Pinpoint the cell where the given text exists, returning its [X, Y] midpoint coordinate. 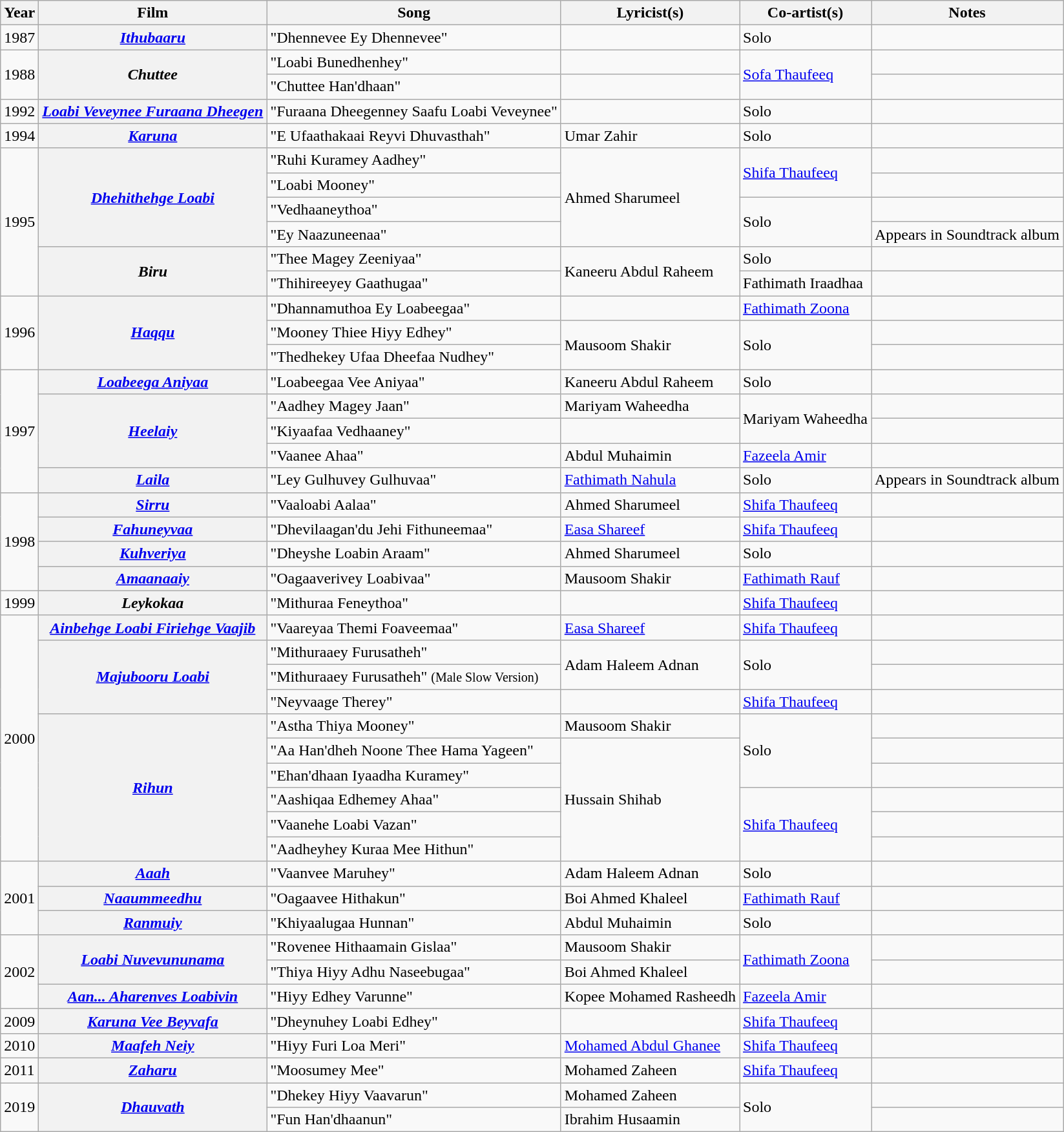
"Loabi Mooney" [413, 185]
Year [19, 13]
Notes [966, 13]
Haqqu [152, 333]
1997 [19, 431]
"Rovenee Hithaamain Gislaa" [413, 947]
Aan... Aharenves Loabivin [152, 996]
1998 [19, 541]
Lyricist(s) [650, 13]
"Aadheyhey Kuraa Mee Hithun" [413, 849]
"Dhevilaagan'du Jehi Fithuneemaa" [413, 529]
Zaharu [152, 1070]
"Furaana Dheegenney Saafu Loabi Veveynee" [413, 111]
"Ruhi Kuramey Aadhey" [413, 160]
"Vaanvee Maruhey" [413, 874]
2001 [19, 898]
Fathimath Iraadhaa [806, 283]
"Aadhey Magey Jaan" [413, 406]
Karuna [152, 136]
Laila [152, 480]
1987 [19, 37]
2000 [19, 738]
Dhehithehge Loabi [152, 197]
1994 [19, 136]
"Mooney Thiee Hiyy Edhey" [413, 333]
"Khiyaalugaa Hunnan" [413, 923]
Karuna Vee Beyvafa [152, 1021]
"Dhannamuthoa Ey Loabeegaa" [413, 308]
Rihun [152, 788]
"Moosumey Mee" [413, 1070]
"Vaareyaa Themi Foaveemaa" [413, 627]
Ithubaaru [152, 37]
"Thee Magey Zeeniyaa" [413, 258]
"Dheyshe Loabin Araam" [413, 554]
"Hiyy Edhey Varunne" [413, 996]
Loabi Nuvevununama [152, 959]
Ainbehge Loabi Firiehge Vaajib [152, 627]
"Ey Naazuneenaa" [413, 234]
Song [413, 13]
"Vaaloabi Aalaa" [413, 505]
Maafeh Neiy [152, 1045]
"Vaanehe Loabi Vazan" [413, 824]
Sofa Thaufeeq [806, 74]
2002 [19, 972]
2011 [19, 1070]
Sirru [152, 505]
Majubooru Loabi [152, 676]
Hussain Shihab [650, 800]
Biru [152, 271]
Dhauvath [152, 1107]
"Astha Thiya Mooney" [413, 726]
"Oagaaverivey Loabivaa" [413, 578]
"Chuttee Han'dhaan" [413, 87]
Amaanaaiy [152, 578]
Co-artist(s) [806, 13]
"Dhekey Hiyy Vaavarun" [413, 1095]
Loabi Veveynee Furaana Dheegen [152, 111]
Kuhveriya [152, 554]
"Vaanee Ahaa" [413, 456]
"Loabi Bunedhenhey" [413, 62]
1995 [19, 222]
"Dhennevee Ey Dhennevee" [413, 37]
2019 [19, 1107]
Leykokaa [152, 603]
2009 [19, 1021]
"Ehan'dhaan Iyaadha Kuramey" [413, 775]
"Neyvaage Therey" [413, 701]
1988 [19, 74]
"Loabeegaa Vee Aniyaa" [413, 382]
"Kiyaafaa Vedhaaney" [413, 431]
"Oagaavee Hithakun" [413, 898]
"Vedhaaneythoa" [413, 209]
Heelaiy [152, 431]
"E Ufaathakaai Reyvi Dhuvasthah" [413, 136]
"Aa Han'dheh Noone Thee Hama Yageen" [413, 751]
Kopee Mohamed Rasheedh [650, 996]
1999 [19, 603]
"Thiya Hiyy Adhu Naseebugaa" [413, 972]
Fahuneyvaa [152, 529]
1992 [19, 111]
"Mithuraa Feneythoa" [413, 603]
"Thedhekey Ufaa Dheefaa Nudhey" [413, 357]
"Fun Han'dhaanun" [413, 1120]
Ranmuiy [152, 923]
"Mithuraaey Furusatheh" (Male Slow Version) [413, 676]
Film [152, 13]
Fathimath Nahula [650, 480]
Chuttee [152, 74]
"Thihireeyey Gaathugaa" [413, 283]
Loabeega Aniyaa [152, 382]
2010 [19, 1045]
Naaummeedhu [152, 898]
"Dheynuhey Loabi Edhey" [413, 1021]
"Mithuraaey Furusatheh" [413, 652]
"Hiyy Furi Loa Meri" [413, 1045]
Umar Zahir [650, 136]
Ibrahim Husaamin [650, 1120]
Aaah [152, 874]
"Aashiqaa Edhemey Ahaa" [413, 800]
Mohamed Abdul Ghanee [650, 1045]
"Ley Gulhuvey Gulhuvaa" [413, 480]
1996 [19, 333]
